Identify which cell holds the provided text, then report its (X, Y) central coordinate. 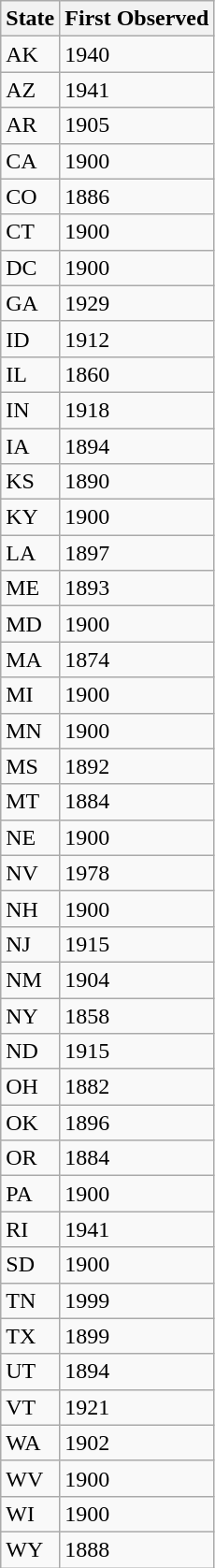
1918 (136, 410)
MD (30, 624)
1892 (136, 766)
NY (30, 1015)
1897 (136, 553)
LA (30, 553)
NM (30, 980)
WY (30, 1549)
1886 (136, 196)
1905 (136, 125)
1940 (136, 54)
IL (30, 374)
MI (30, 695)
1890 (136, 482)
1893 (136, 588)
State (30, 19)
MT (30, 802)
NH (30, 908)
UT (30, 1372)
NV (30, 873)
1921 (136, 1407)
MN (30, 731)
RI (30, 1229)
MA (30, 660)
NJ (30, 944)
NE (30, 837)
OR (30, 1158)
IA (30, 446)
1896 (136, 1123)
ND (30, 1052)
1912 (136, 339)
1904 (136, 980)
MS (30, 766)
AR (30, 125)
KS (30, 482)
1882 (136, 1087)
1902 (136, 1443)
1888 (136, 1549)
ID (30, 339)
WV (30, 1478)
1999 (136, 1300)
CA (30, 161)
1899 (136, 1336)
GA (30, 303)
TX (30, 1336)
IN (30, 410)
AZ (30, 90)
CT (30, 232)
1874 (136, 660)
SD (30, 1265)
TN (30, 1300)
AK (30, 54)
OK (30, 1123)
ME (30, 588)
DC (30, 268)
CO (30, 196)
1858 (136, 1015)
PA (30, 1194)
VT (30, 1407)
WI (30, 1514)
First Observed (136, 19)
1978 (136, 873)
WA (30, 1443)
OH (30, 1087)
KY (30, 517)
1929 (136, 303)
1860 (136, 374)
